Return the [x, y] coordinate for the center point of the cell that contains the specified text.  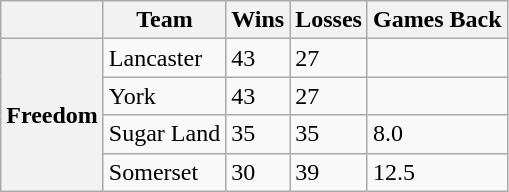
39 [329, 172]
Team [164, 20]
12.5 [437, 172]
York [164, 96]
Somerset [164, 172]
Sugar Land [164, 134]
Games Back [437, 20]
Wins [258, 20]
30 [258, 172]
Freedom [52, 115]
Losses [329, 20]
Lancaster [164, 58]
8.0 [437, 134]
